Find where the given text appears and provide that cell's center as (x, y) coordinate. 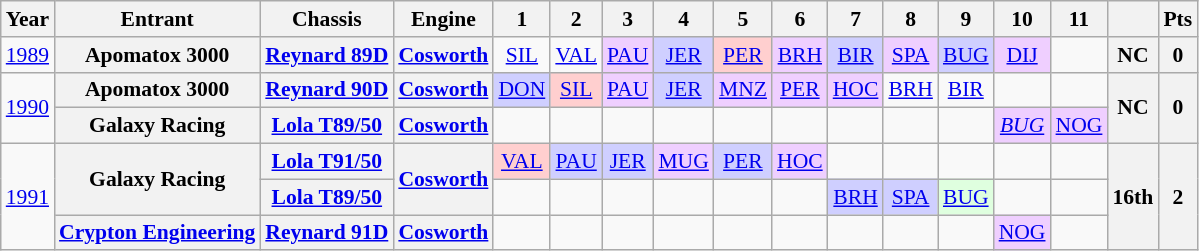
5 (743, 19)
Lola T91/50 (326, 162)
1991 (28, 198)
Chassis (326, 19)
3 (628, 19)
7 (856, 19)
11 (1080, 19)
Reynard 91D (326, 233)
1990 (28, 108)
Entrant (157, 19)
16th (1132, 198)
Reynard 89D (326, 55)
DON (522, 90)
MUG (684, 162)
10 (1022, 19)
6 (800, 19)
Pts (1178, 19)
1 (522, 19)
Reynard 90D (326, 90)
Crypton Engineering (157, 233)
4 (684, 19)
MNZ (743, 90)
9 (966, 19)
Year (28, 19)
DIJ (1022, 55)
8 (910, 19)
Engine (443, 19)
1989 (28, 55)
